Determine the [x, y] coordinate at the center of the cell enclosing the given text.  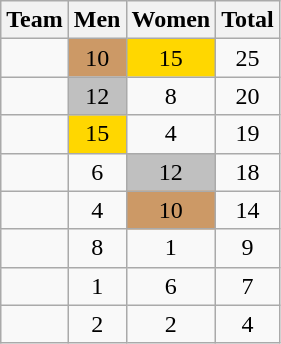
14 [248, 210]
25 [248, 58]
Total [248, 20]
9 [248, 248]
7 [248, 286]
Women [171, 20]
18 [248, 172]
19 [248, 134]
20 [248, 96]
Men [97, 20]
Team [35, 20]
